Return the (X, Y) coordinate for the center point of the cell that contains the specified text.  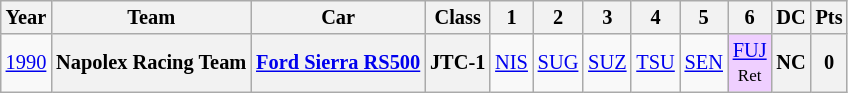
Pts (830, 17)
Team (151, 17)
Car (338, 17)
Ford Sierra RS500 (338, 63)
0 (830, 63)
DC (790, 17)
NIS (512, 63)
Year (26, 17)
1 (512, 17)
5 (704, 17)
1990 (26, 63)
6 (750, 17)
SUG (558, 63)
JTC-1 (458, 63)
FUJRet (750, 63)
4 (655, 17)
2 (558, 17)
SEN (704, 63)
Class (458, 17)
TSU (655, 63)
3 (607, 17)
NC (790, 63)
Napolex Racing Team (151, 63)
SUZ (607, 63)
